From the cell containing the given text, extract its center point as [X, Y] coordinate. 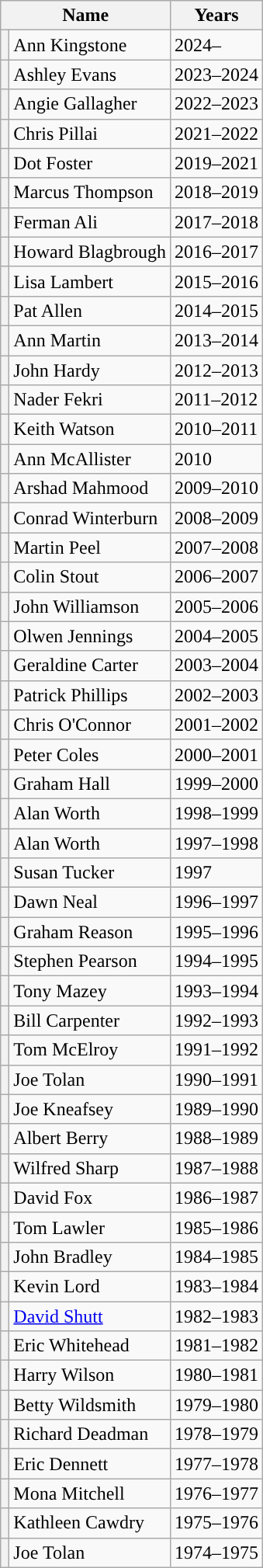
John Williamson [90, 607]
Eric Dennett [90, 1464]
Ashley Evans [90, 75]
1987–1988 [217, 1168]
2012–2013 [217, 370]
Martin Peel [90, 548]
Marcus Thompson [90, 193]
1999–2000 [217, 784]
Ann Kingstone [90, 45]
Tom Lawler [90, 1227]
2022–2023 [217, 104]
Mona Mitchell [90, 1493]
Harry Wilson [90, 1375]
Colin Stout [90, 577]
Wilfred Sharp [90, 1168]
2016–2017 [217, 252]
Name [85, 16]
2001–2002 [217, 725]
1992–1993 [217, 1020]
Howard Blagbrough [90, 252]
Graham Reason [90, 932]
Albert Berry [90, 1139]
1986–1987 [217, 1198]
2019–2021 [217, 163]
2005–2006 [217, 607]
2010–2011 [217, 429]
2018–2019 [217, 193]
1975–1976 [217, 1523]
2007–2008 [217, 548]
Stephen Pearson [90, 961]
Geraldine Carter [90, 666]
1974–1975 [217, 1552]
1990–1991 [217, 1080]
1981–1982 [217, 1346]
2011–2012 [217, 400]
1997 [217, 873]
Patrick Phillips [90, 695]
1983–1984 [217, 1286]
Susan Tucker [90, 873]
1997–1998 [217, 843]
1984–1985 [217, 1257]
1985–1986 [217, 1227]
Chris O'Connor [90, 725]
1994–1995 [217, 961]
2000–2001 [217, 754]
1976–1977 [217, 1493]
1977–1978 [217, 1464]
Kevin Lord [90, 1286]
Keith Watson [90, 429]
Years [217, 16]
1995–1996 [217, 932]
Peter Coles [90, 754]
1998–1999 [217, 813]
Ferman Ali [90, 222]
1993–1994 [217, 991]
2021–2022 [217, 134]
Richard Deadman [90, 1434]
1979–1980 [217, 1405]
Betty Wildsmith [90, 1405]
2013–2014 [217, 340]
Nader Fekri [90, 400]
1982–1983 [217, 1316]
Kathleen Cawdry [90, 1523]
1989–1990 [217, 1109]
2002–2003 [217, 695]
1996–1997 [217, 902]
Angie Gallagher [90, 104]
John Bradley [90, 1257]
John Hardy [90, 370]
2024– [217, 45]
Dawn Neal [90, 902]
2010 [217, 459]
2008–2009 [217, 518]
Ann Martin [90, 340]
Chris Pillai [90, 134]
Graham Hall [90, 784]
2023–2024 [217, 75]
Joe Kneafsey [90, 1109]
David Fox [90, 1198]
Pat Allen [90, 311]
Dot Foster [90, 163]
1980–1981 [217, 1375]
2015–2016 [217, 281]
1978–1979 [217, 1434]
2014–2015 [217, 311]
Ann McAllister [90, 459]
2017–2018 [217, 222]
2006–2007 [217, 577]
Eric Whitehead [90, 1346]
2009–2010 [217, 488]
Conrad Winterburn [90, 518]
2003–2004 [217, 666]
Tony Mazey [90, 991]
2004–2005 [217, 636]
1988–1989 [217, 1139]
Arshad Mahmood [90, 488]
Tom McElroy [90, 1050]
Olwen Jennings [90, 636]
1991–1992 [217, 1050]
Bill Carpenter [90, 1020]
David Shutt [90, 1316]
Lisa Lambert [90, 281]
